From the cell containing the given text, extract its center point as (X, Y) coordinate. 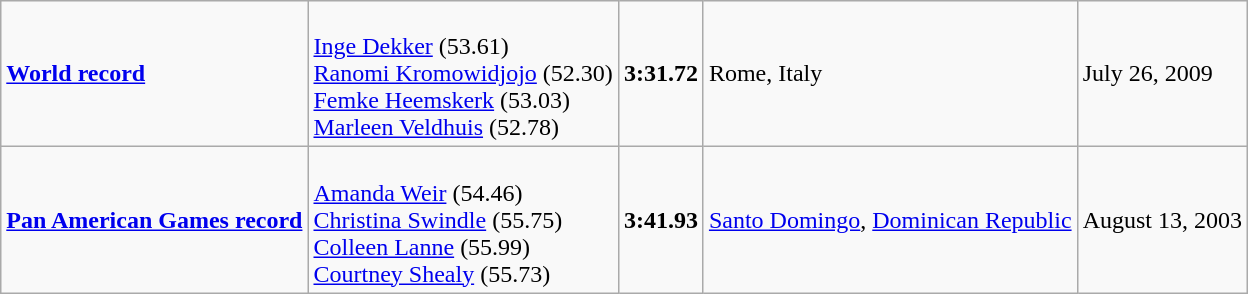
Inge Dekker (53.61)Ranomi Kromowidjojo (52.30)Femke Heemskerk (53.03)Marleen Veldhuis (52.78) (463, 74)
Amanda Weir (54.46)Christina Swindle (55.75)Colleen Lanne (55.99)Courtney Shealy (55.73) (463, 220)
July 26, 2009 (1162, 74)
Rome, Italy (890, 74)
3:41.93 (660, 220)
World record (154, 74)
Pan American Games record (154, 220)
Santo Domingo, Dominican Republic (890, 220)
August 13, 2003 (1162, 220)
3:31.72 (660, 74)
